Capture the cell that displays the provided text and extract its [X, Y] central coordinate. 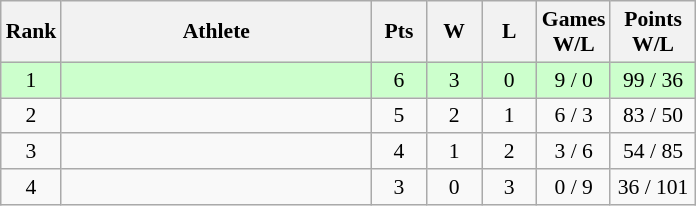
9 / 0 [574, 80]
Pts [398, 32]
83 / 50 [652, 116]
36 / 101 [652, 187]
99 / 36 [652, 80]
GamesW/L [574, 32]
3 / 6 [574, 152]
Rank [32, 32]
PointsW/L [652, 32]
0 / 9 [574, 187]
L [510, 32]
Athlete [216, 32]
6 [398, 80]
W [454, 32]
6 / 3 [574, 116]
5 [398, 116]
54 / 85 [652, 152]
